Identify which cell holds the provided text, then report its [x, y] central coordinate. 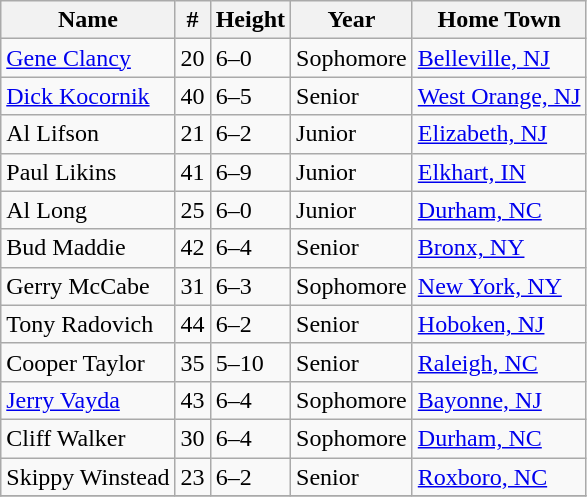
Raleigh, NC [499, 362]
Hoboken, NJ [499, 324]
Bud Maddie [88, 248]
6–3 [250, 286]
Dick Kocornik [88, 96]
6–9 [250, 172]
Gene Clancy [88, 58]
West Orange, NJ [499, 96]
43 [192, 400]
5–10 [250, 362]
Roxboro, NC [499, 477]
Home Town [499, 20]
31 [192, 286]
Bronx, NY [499, 248]
44 [192, 324]
25 [192, 210]
20 [192, 58]
Al Long [88, 210]
21 [192, 134]
Elkhart, IN [499, 172]
New York, NY [499, 286]
42 [192, 248]
Tony Radovich [88, 324]
35 [192, 362]
Elizabeth, NJ [499, 134]
Bayonne, NJ [499, 400]
Cliff Walker [88, 438]
# [192, 20]
23 [192, 477]
Gerry McCabe [88, 286]
Skippy Winstead [88, 477]
6–5 [250, 96]
Paul Likins [88, 172]
Year [352, 20]
Al Lifson [88, 134]
Cooper Taylor [88, 362]
Height [250, 20]
Name [88, 20]
Jerry Vayda [88, 400]
41 [192, 172]
40 [192, 96]
30 [192, 438]
Belleville, NJ [499, 58]
